For the text-containing cell, return its midpoint in (X, Y) coordinate format. 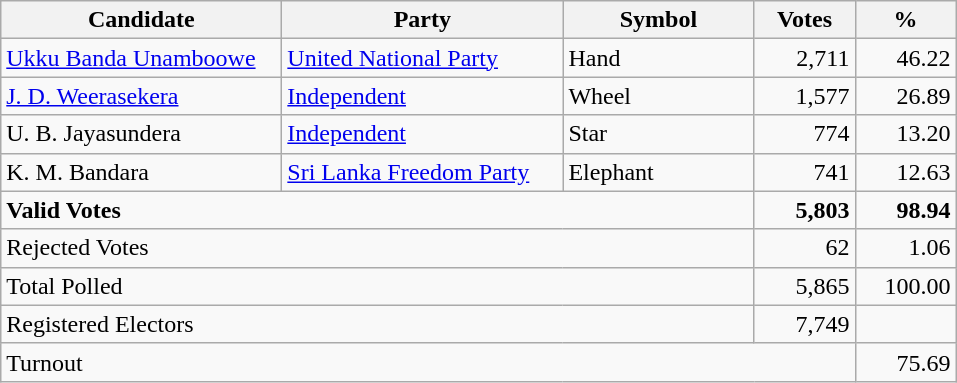
U. B. Jayasundera (142, 134)
13.20 (906, 134)
26.89 (906, 96)
% (906, 20)
5,803 (804, 210)
774 (804, 134)
Star (658, 134)
98.94 (906, 210)
Party (422, 20)
5,865 (804, 286)
Hand (658, 58)
2,711 (804, 58)
7,749 (804, 324)
Sri Lanka Freedom Party (422, 172)
Total Polled (378, 286)
12.63 (906, 172)
75.69 (906, 362)
K. M. Bandara (142, 172)
Elephant (658, 172)
Ukku Banda Unamboowe (142, 58)
Registered Electors (378, 324)
1,577 (804, 96)
741 (804, 172)
62 (804, 248)
Votes (804, 20)
Turnout (428, 362)
Valid Votes (378, 210)
Wheel (658, 96)
Symbol (658, 20)
J. D. Weerasekera (142, 96)
United National Party (422, 58)
1.06 (906, 248)
100.00 (906, 286)
Candidate (142, 20)
46.22 (906, 58)
Rejected Votes (378, 248)
